Find where the given text appears and provide that cell's center as [x, y] coordinate. 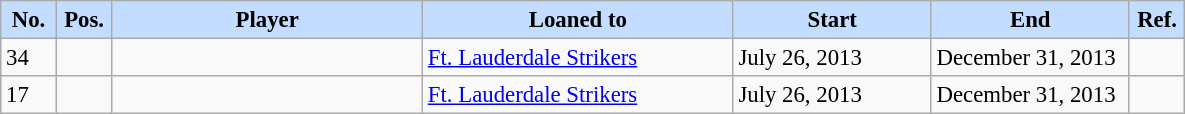
Ref. [1157, 20]
Player [268, 20]
17 [29, 95]
Pos. [84, 20]
34 [29, 58]
End [1030, 20]
No. [29, 20]
Start [832, 20]
Loaned to [578, 20]
